Scan for the cell matching the given text and deliver its [X, Y] coordinate at center. 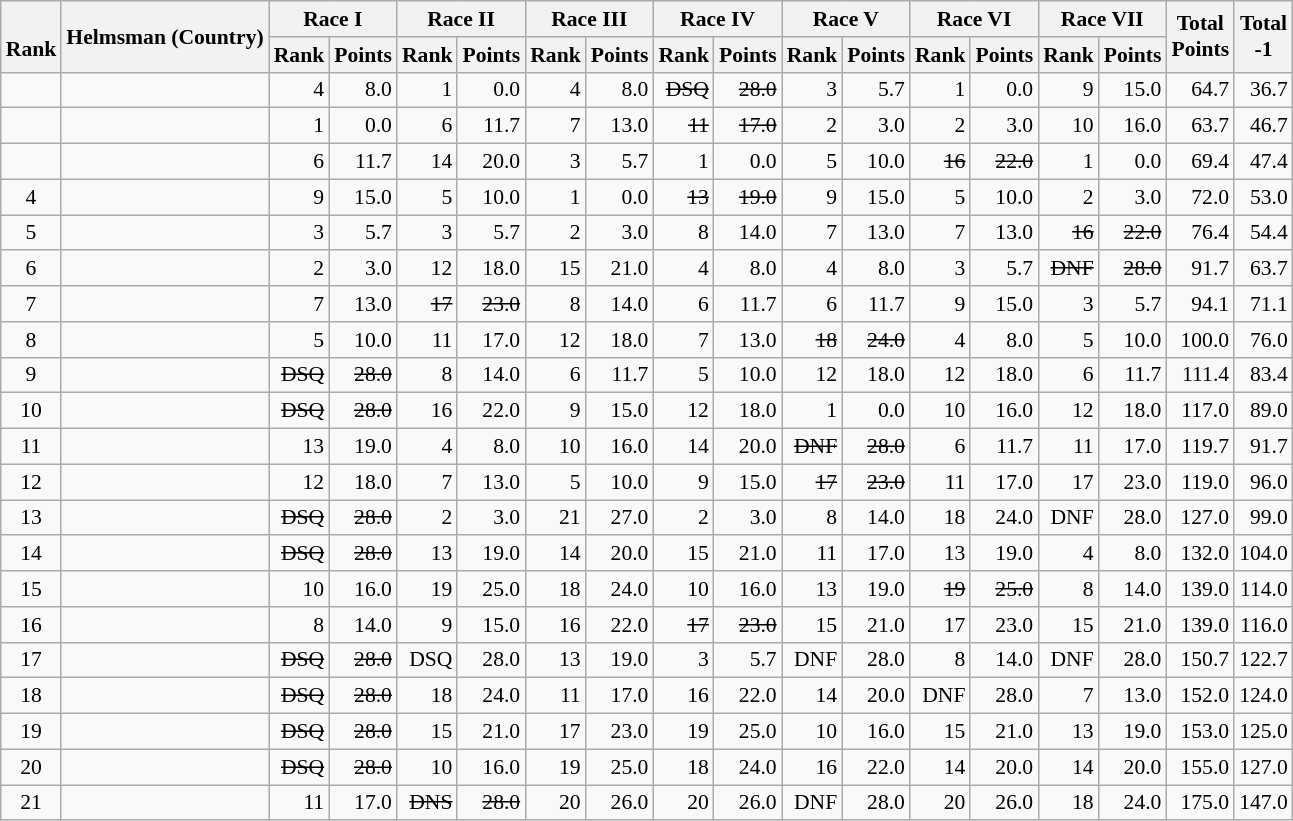
Total Points [1200, 36]
153.0 [1200, 732]
111.4 [1200, 375]
46.7 [1264, 126]
27.0 [620, 518]
117.0 [1200, 411]
Total-1 [1264, 36]
150.7 [1200, 660]
114.0 [1264, 589]
152.0 [1200, 696]
99.0 [1264, 518]
119.0 [1200, 482]
155.0 [1200, 767]
Race VII [1102, 19]
94.1 [1200, 304]
125.0 [1264, 732]
76.0 [1264, 340]
36.7 [1264, 90]
83.4 [1264, 375]
Race VI [974, 19]
Race V [846, 19]
DNS [428, 803]
96.0 [1264, 482]
71.1 [1264, 304]
Race III [589, 19]
124.0 [1264, 696]
53.0 [1264, 197]
147.0 [1264, 803]
69.4 [1200, 162]
104.0 [1264, 554]
54.4 [1264, 233]
100.0 [1200, 340]
Race I [333, 19]
Helmsman (Country) [164, 36]
Race II [461, 19]
122.7 [1264, 660]
Race IV [717, 19]
116.0 [1264, 625]
175.0 [1200, 803]
47.4 [1264, 162]
64.7 [1200, 90]
132.0 [1200, 554]
119.7 [1200, 447]
72.0 [1200, 197]
76.4 [1200, 233]
89.0 [1264, 411]
